Return the (X, Y) coordinate for the center point of the cell that contains the specified text.  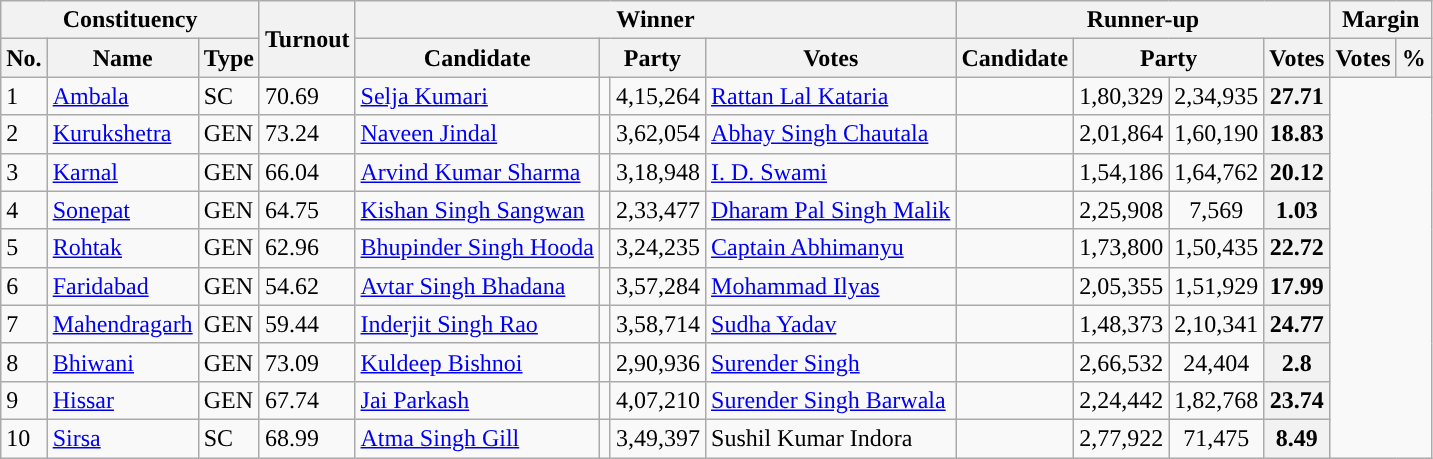
3 (24, 172)
Ambala (122, 96)
2,01,864 (1122, 134)
1,50,435 (1216, 248)
4,15,264 (658, 96)
Sudha Yadav (831, 324)
24,404 (1216, 362)
1,80,329 (1122, 96)
2 (24, 134)
Atma Singh Gill (477, 438)
Mahendragarh (122, 324)
Arvind Kumar Sharma (477, 172)
Margin (1380, 20)
27.71 (1297, 96)
2,33,477 (658, 210)
64.75 (307, 210)
No. (24, 58)
3,24,235 (658, 248)
1,64,762 (1216, 172)
Bhupinder Singh Hooda (477, 248)
20.12 (1297, 172)
Kishan Singh Sangwan (477, 210)
22.72 (1297, 248)
Constituency (130, 20)
Bhiwani (122, 362)
2,10,341 (1216, 324)
6 (24, 286)
Sushil Kumar Indora (831, 438)
1 (24, 96)
I. D. Swami (831, 172)
66.04 (307, 172)
Rattan Lal Kataria (831, 96)
Jai Parkash (477, 400)
Selja Kumari (477, 96)
9 (24, 400)
2,90,936 (658, 362)
Sirsa (122, 438)
Winner (656, 20)
2,25,908 (1122, 210)
Captain Abhimanyu (831, 248)
73.09 (307, 362)
68.99 (307, 438)
59.44 (307, 324)
2,05,355 (1122, 286)
Kurukshetra (122, 134)
5 (24, 248)
Surender Singh (831, 362)
Avtar Singh Bhadana (477, 286)
2,24,442 (1122, 400)
1,73,800 (1122, 248)
Type (228, 58)
8.49 (1297, 438)
Naveen Jindal (477, 134)
24.77 (1297, 324)
2,34,935 (1216, 96)
Kuldeep Bishnoi (477, 362)
Rohtak (122, 248)
Karnal (122, 172)
23.74 (1297, 400)
62.96 (307, 248)
3,49,397 (658, 438)
Dharam Pal Singh Malik (831, 210)
71,475 (1216, 438)
2,66,532 (1122, 362)
Runner-up (1143, 20)
3,57,284 (658, 286)
3,58,714 (658, 324)
18.83 (1297, 134)
Mohammad Ilyas (831, 286)
Abhay Singh Chautala (831, 134)
1,48,373 (1122, 324)
7 (24, 324)
Hissar (122, 400)
Sonepat (122, 210)
17.99 (1297, 286)
1.03 (1297, 210)
1,51,929 (1216, 286)
Turnout (307, 39)
2,77,922 (1122, 438)
Faridabad (122, 286)
% (1414, 58)
Inderjit Singh Rao (477, 324)
7,569 (1216, 210)
2.8 (1297, 362)
1,54,186 (1122, 172)
8 (24, 362)
73.24 (307, 134)
70.69 (307, 96)
4 (24, 210)
3,62,054 (658, 134)
10 (24, 438)
1,82,768 (1216, 400)
67.74 (307, 400)
3,18,948 (658, 172)
Surender Singh Barwala (831, 400)
54.62 (307, 286)
1,60,190 (1216, 134)
Name (122, 58)
4,07,210 (658, 400)
